Provide the (x, y) coordinate of the cell's center where the given text is located.  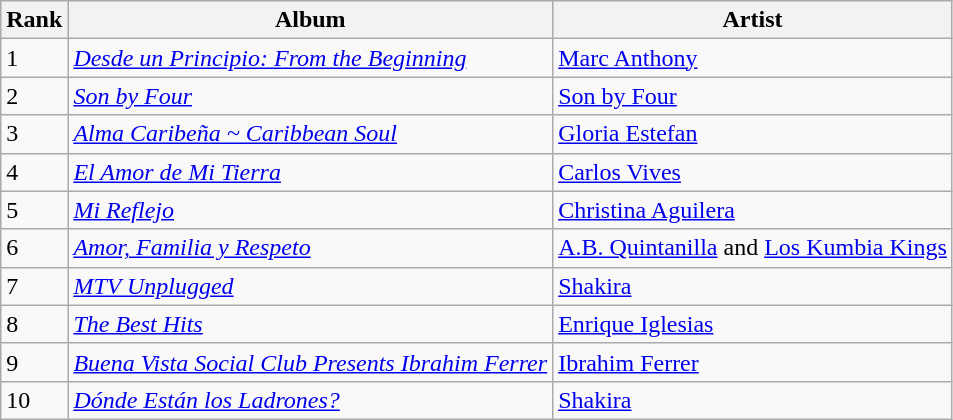
Amor, Familia y Respeto (310, 248)
Dónde Están los Ladrones? (310, 400)
Christina Aguilera (753, 210)
3 (34, 134)
Ibrahim Ferrer (753, 362)
Marc Anthony (753, 58)
Alma Caribeña ~ Caribbean Soul (310, 134)
Artist (753, 20)
The Best Hits (310, 324)
1 (34, 58)
Desde un Principio: From the Beginning (310, 58)
8 (34, 324)
9 (34, 362)
5 (34, 210)
7 (34, 286)
Album (310, 20)
Carlos Vives (753, 172)
4 (34, 172)
Mi Reflejo (310, 210)
MTV Unplugged (310, 286)
2 (34, 96)
Rank (34, 20)
El Amor de Mi Tierra (310, 172)
Gloria Estefan (753, 134)
6 (34, 248)
Enrique Iglesias (753, 324)
Buena Vista Social Club Presents Ibrahim Ferrer (310, 362)
10 (34, 400)
A.B. Quintanilla and Los Kumbia Kings (753, 248)
